Capture the cell that displays the provided text and extract its [x, y] central coordinate. 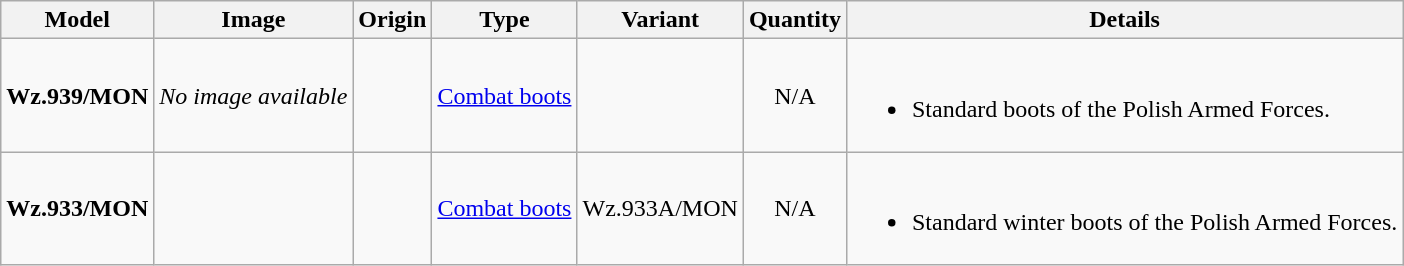
Standard boots of the Polish Armed Forces. [1124, 96]
Wz.933A/MON [660, 208]
Wz.939/MON [78, 96]
Model [78, 20]
Image [254, 20]
Quantity [794, 20]
Type [504, 20]
Variant [660, 20]
No image available [254, 96]
Details [1124, 20]
Standard winter boots of the Polish Armed Forces. [1124, 208]
Origin [392, 20]
Wz.933/MON [78, 208]
